Return the (X, Y) coordinate for the center point of the cell that contains the specified text.  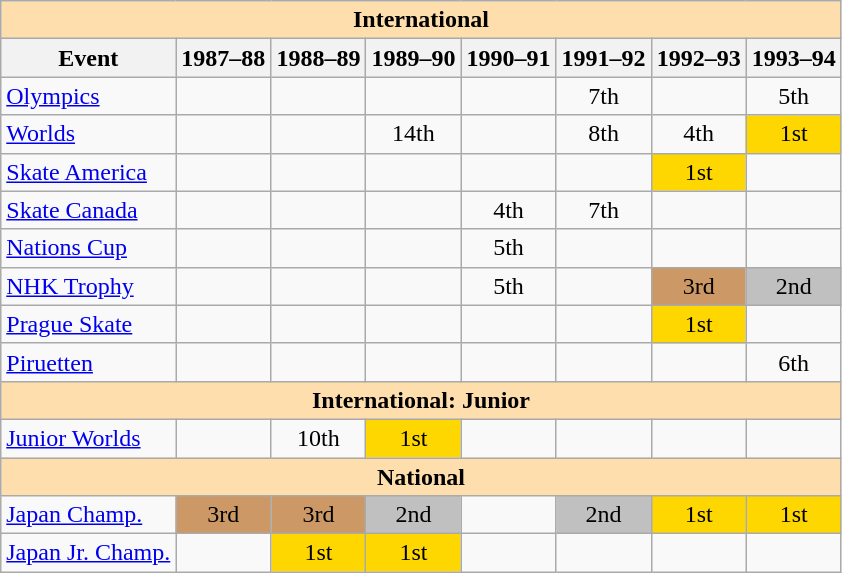
Skate America (88, 172)
National (421, 477)
Olympics (88, 96)
1989–90 (414, 58)
Japan Champ. (88, 515)
6th (794, 362)
1990–91 (508, 58)
1988–89 (318, 58)
Nations Cup (88, 248)
Junior Worlds (88, 438)
1992–93 (698, 58)
Skate Canada (88, 210)
Japan Jr. Champ. (88, 553)
10th (318, 438)
Worlds (88, 134)
NHK Trophy (88, 286)
Piruetten (88, 362)
1987–88 (224, 58)
Prague Skate (88, 324)
International (421, 20)
14th (414, 134)
Event (88, 58)
International: Junior (421, 400)
1991–92 (604, 58)
1993–94 (794, 58)
8th (604, 134)
